Capture the cell that displays the provided text and extract its (x, y) central coordinate. 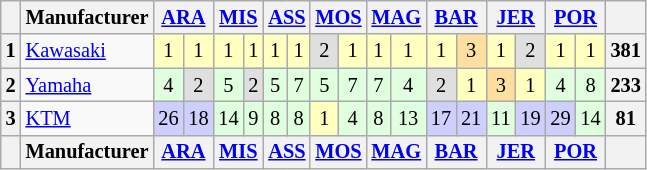
381 (626, 51)
26 (168, 118)
18 (198, 118)
Kawasaki (88, 51)
233 (626, 85)
11 (500, 118)
21 (471, 118)
Yamaha (88, 85)
19 (530, 118)
9 (253, 118)
17 (441, 118)
29 (560, 118)
13 (408, 118)
81 (626, 118)
KTM (88, 118)
